From the cell containing the given text, extract its center point as [x, y] coordinate. 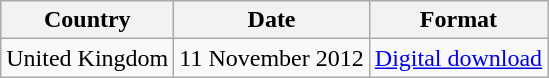
11 November 2012 [272, 58]
Date [272, 20]
Format [458, 20]
Digital download [458, 58]
Country [88, 20]
United Kingdom [88, 58]
